Capture the cell that displays the provided text and extract its [X, Y] central coordinate. 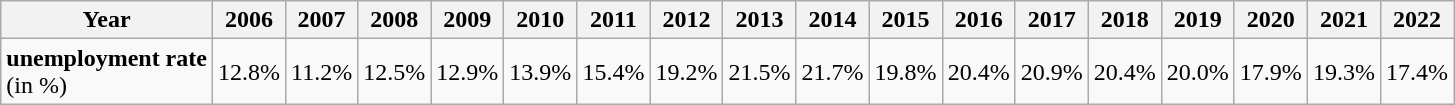
21.5% [760, 72]
19.8% [906, 72]
2016 [978, 20]
2018 [1124, 20]
2011 [614, 20]
2012 [686, 20]
2022 [1416, 20]
11.2% [322, 72]
2008 [394, 20]
2014 [832, 20]
2013 [760, 20]
Year [107, 20]
12.5% [394, 72]
12.9% [468, 72]
13.9% [540, 72]
17.4% [1416, 72]
2015 [906, 20]
21.7% [832, 72]
unemployment rate(in %) [107, 72]
20.0% [1198, 72]
17.9% [1270, 72]
12.8% [248, 72]
20.9% [1052, 72]
15.4% [614, 72]
2021 [1344, 20]
19.3% [1344, 72]
2006 [248, 20]
2007 [322, 20]
2010 [540, 20]
19.2% [686, 72]
2019 [1198, 20]
2020 [1270, 20]
2009 [468, 20]
2017 [1052, 20]
